Output the [x, y] coordinate of the center of the cell containing the given text.  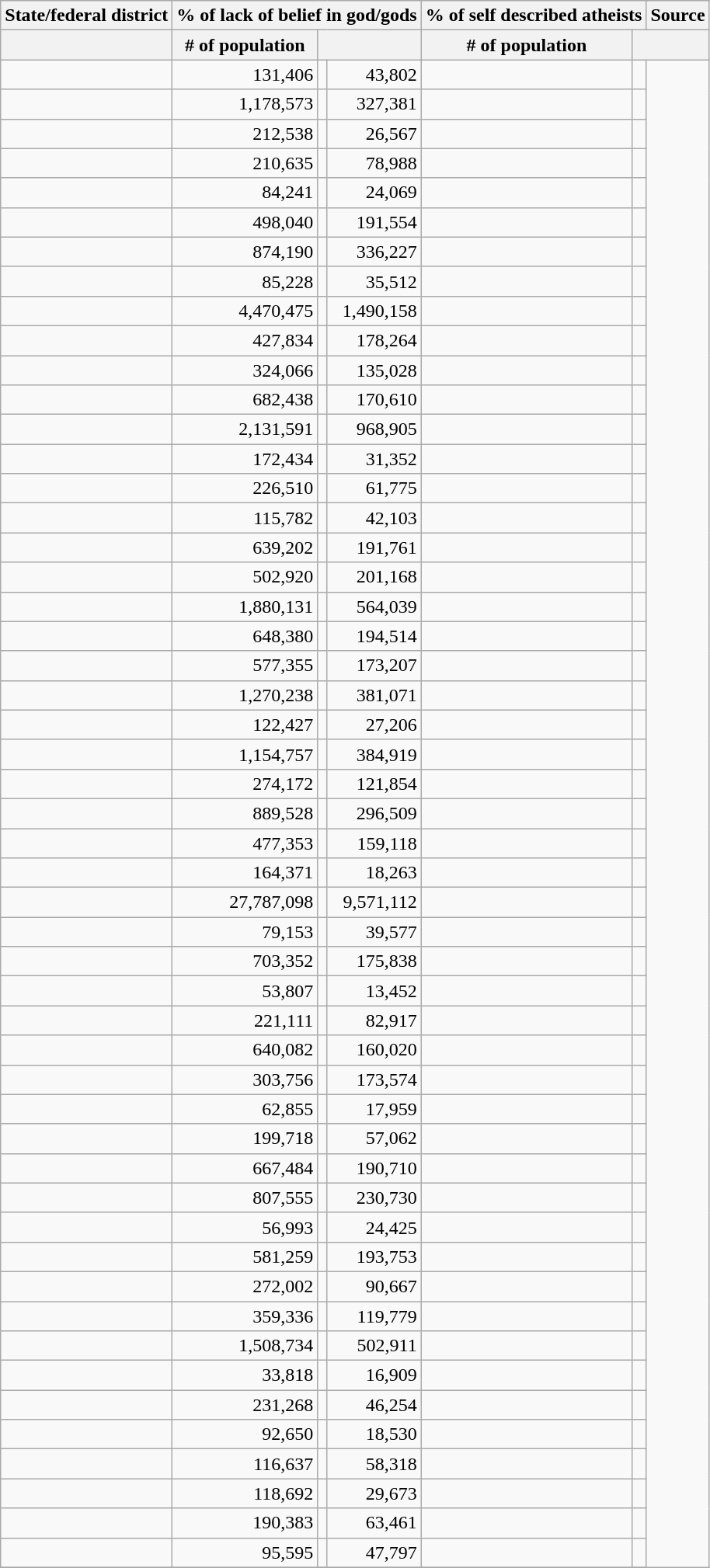
56,993 [245, 1227]
191,554 [374, 222]
231,268 [245, 1405]
State/federal district [87, 16]
703,352 [245, 961]
359,336 [245, 1316]
18,263 [374, 873]
648,380 [245, 636]
4,470,475 [245, 311]
2,131,591 [245, 429]
384,919 [374, 754]
194,514 [374, 636]
26,567 [374, 134]
13,452 [374, 991]
581,259 [245, 1257]
324,066 [245, 370]
498,040 [245, 222]
1,880,131 [245, 607]
116,637 [245, 1464]
1,490,158 [374, 311]
577,355 [245, 666]
84,241 [245, 193]
201,168 [374, 577]
381,071 [374, 695]
39,577 [374, 932]
85,228 [245, 281]
427,834 [245, 340]
175,838 [374, 961]
639,202 [245, 548]
190,710 [374, 1168]
199,718 [245, 1139]
46,254 [374, 1405]
226,510 [245, 488]
47,797 [374, 1552]
Source [677, 16]
18,530 [374, 1434]
43,802 [374, 75]
968,905 [374, 429]
122,427 [245, 725]
889,528 [245, 813]
336,227 [374, 252]
135,028 [374, 370]
477,353 [245, 843]
24,425 [374, 1227]
90,667 [374, 1286]
115,782 [245, 518]
27,787,098 [245, 902]
274,172 [245, 784]
327,381 [374, 104]
173,574 [374, 1080]
57,062 [374, 1139]
82,917 [374, 1020]
% of self described atheists [534, 16]
170,610 [374, 400]
78,988 [374, 163]
118,692 [245, 1493]
119,779 [374, 1316]
502,920 [245, 577]
230,730 [374, 1198]
191,761 [374, 548]
164,371 [245, 873]
17,959 [374, 1109]
212,538 [245, 134]
210,635 [245, 163]
9,571,112 [374, 902]
1,270,238 [245, 695]
53,807 [245, 991]
178,264 [374, 340]
95,595 [245, 1552]
58,318 [374, 1464]
33,818 [245, 1375]
61,775 [374, 488]
564,039 [374, 607]
62,855 [245, 1109]
31,352 [374, 459]
63,461 [374, 1523]
640,082 [245, 1050]
121,854 [374, 784]
35,512 [374, 281]
296,509 [374, 813]
27,206 [374, 725]
172,434 [245, 459]
682,438 [245, 400]
79,153 [245, 932]
16,909 [374, 1375]
807,555 [245, 1198]
874,190 [245, 252]
1,178,573 [245, 104]
221,111 [245, 1020]
1,508,734 [245, 1346]
502,911 [374, 1346]
193,753 [374, 1257]
173,207 [374, 666]
92,650 [245, 1434]
24,069 [374, 193]
303,756 [245, 1080]
272,002 [245, 1286]
1,154,757 [245, 754]
42,103 [374, 518]
159,118 [374, 843]
190,383 [245, 1523]
160,020 [374, 1050]
% of lack of belief in god/gods [297, 16]
29,673 [374, 1493]
667,484 [245, 1168]
131,406 [245, 75]
